For the text-containing cell, return its midpoint in (X, Y) coordinate format. 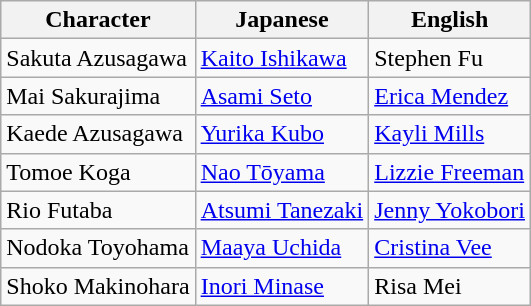
Lizzie Freeman (450, 172)
Maaya Uchida (282, 248)
Kayli Mills (450, 134)
Inori Minase (282, 286)
Rio Futaba (98, 210)
Risa Mei (450, 286)
Tomoe Koga (98, 172)
Sakuta Azusagawa (98, 58)
Yurika Kubo (282, 134)
Stephen Fu (450, 58)
Kaito Ishikawa (282, 58)
Shoko Makinohara (98, 286)
Erica Mendez (450, 96)
Nao Tōyama (282, 172)
Atsumi Tanezaki (282, 210)
Nodoka Toyohama (98, 248)
Character (98, 20)
Jenny Yokobori (450, 210)
Cristina Vee (450, 248)
English (450, 20)
Japanese (282, 20)
Kaede Azusagawa (98, 134)
Mai Sakurajima (98, 96)
Asami Seto (282, 96)
